From the cell containing the given text, extract its center point as [x, y] coordinate. 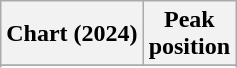
Chart (2024) [72, 34]
Peakposition [189, 34]
